Find where the given text appears and provide that cell's center as (X, Y) coordinate. 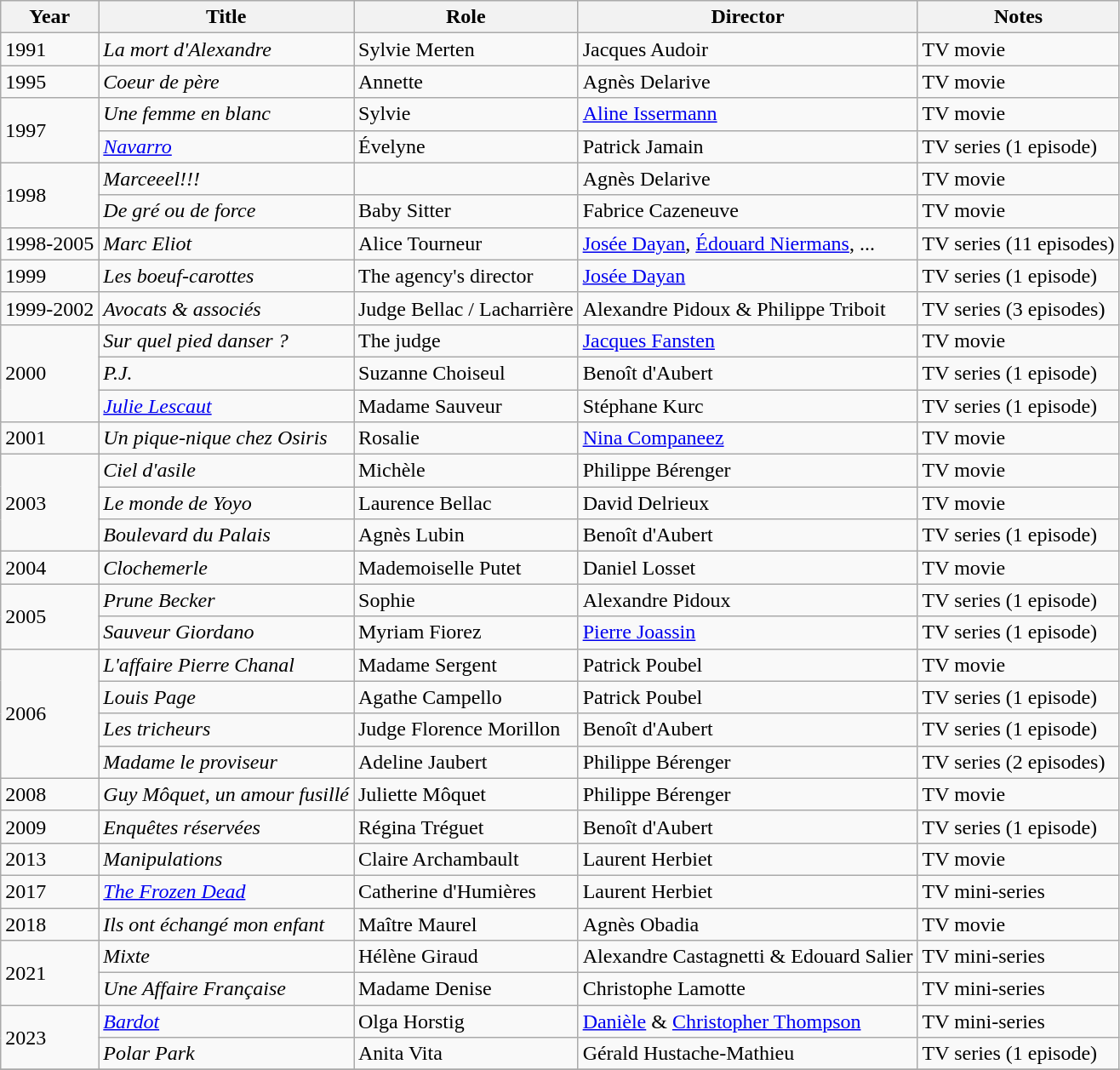
2003 (49, 503)
Baby Sitter (466, 211)
Enquêtes réservées (226, 827)
Marceeel!!! (226, 179)
2005 (49, 616)
Les boeuf-carottes (226, 276)
2000 (49, 373)
Évelyne (466, 146)
Director (747, 17)
Une Affaire Française (226, 989)
2008 (49, 794)
Agnès Lubin (466, 535)
Julie Lescaut (226, 406)
Alexandre Castagnetti & Edouard Salier (747, 957)
TV series (3 episodes) (1018, 308)
Laurence Bellac (466, 503)
Hélène Giraud (466, 957)
Olga Horstig (466, 1021)
1991 (49, 49)
Sylvie Merten (466, 49)
Manipulations (226, 859)
Anita Vita (466, 1054)
Michèle (466, 471)
La mort d'Alexandre (226, 49)
Nina Companeez (747, 438)
1999 (49, 276)
Maître Maurel (466, 924)
Fabrice Cazeneuve (747, 211)
Stéphane Kurc (747, 406)
Alexandre Pidoux & Philippe Triboit (747, 308)
Josée Dayan, Édouard Niermans, ... (747, 243)
L'affaire Pierre Chanal (226, 665)
2017 (49, 891)
Agnès Obadia (747, 924)
2004 (49, 568)
Title (226, 17)
P.J. (226, 373)
Marc Eliot (226, 243)
Christophe Lamotte (747, 989)
David Delrieux (747, 503)
Bardot (226, 1021)
Danièle & Christopher Thompson (747, 1021)
Jacques Audoir (747, 49)
Mixte (226, 957)
Judge Florence Morillon (466, 730)
Agathe Campello (466, 697)
2013 (49, 859)
Madame Sergent (466, 665)
Sylvie (466, 114)
2021 (49, 973)
Madame Denise (466, 989)
The judge (466, 340)
Sauveur Giordano (226, 632)
Gérald Hustache-Mathieu (747, 1054)
Avocats & associés (226, 308)
Alice Tourneur (466, 243)
Judge Bellac / Lacharrière (466, 308)
Madame le proviseur (226, 762)
Madame Sauveur (466, 406)
The Frozen Dead (226, 891)
Clochemerle (226, 568)
2018 (49, 924)
2001 (49, 438)
Juliette Môquet (466, 794)
Coeur de père (226, 82)
Navarro (226, 146)
Mademoiselle Putet (466, 568)
Suzanne Choiseul (466, 373)
1997 (49, 130)
1995 (49, 82)
1999-2002 (49, 308)
Sophie (466, 600)
Catherine d'Humières (466, 891)
De gré ou de force (226, 211)
TV series (11 episodes) (1018, 243)
2006 (49, 713)
Myriam Fiorez (466, 632)
Alexandre Pidoux (747, 600)
Notes (1018, 17)
Guy Môquet, un amour fusillé (226, 794)
Un pique-nique chez Osiris (226, 438)
Ciel d'asile (226, 471)
2009 (49, 827)
Daniel Losset (747, 568)
Rosalie (466, 438)
Polar Park (226, 1054)
Prune Becker (226, 600)
Le monde de Yoyo (226, 503)
Sur quel pied danser ? (226, 340)
Josée Dayan (747, 276)
Pierre Joassin (747, 632)
Annette (466, 82)
Boulevard du Palais (226, 535)
Claire Archambault (466, 859)
Aline Issermann (747, 114)
TV series (2 episodes) (1018, 762)
Louis Page (226, 697)
The agency's director (466, 276)
Les tricheurs (226, 730)
Patrick Jamain (747, 146)
1998-2005 (49, 243)
Role (466, 17)
Year (49, 17)
Une femme en blanc (226, 114)
1998 (49, 195)
Jacques Fansten (747, 340)
2023 (49, 1038)
Ils ont échangé mon enfant (226, 924)
Adeline Jaubert (466, 762)
Régina Tréguet (466, 827)
